From the cell containing the given text, extract its center point as [x, y] coordinate. 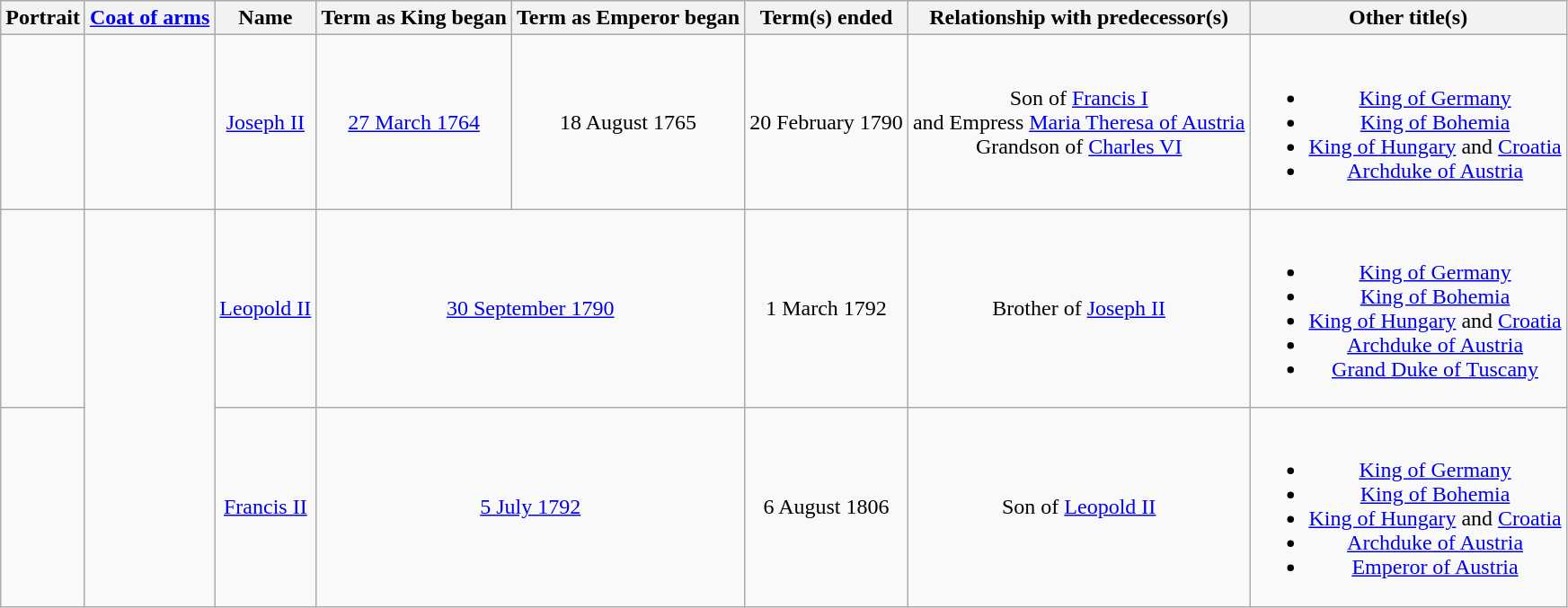
20 February 1790 [827, 122]
Relationship with predecessor(s) [1078, 18]
Son of Leopold II [1078, 507]
Term as Emperor began [627, 18]
Portrait [43, 18]
6 August 1806 [827, 507]
27 March 1764 [414, 122]
Term(s) ended [827, 18]
Francis II [266, 507]
Leopold II [266, 309]
5 July 1792 [530, 507]
Other title(s) [1408, 18]
30 September 1790 [530, 309]
King of GermanyKing of BohemiaKing of Hungary and CroatiaArchduke of AustriaGrand Duke of Tuscany [1408, 309]
Name [266, 18]
Son of Francis Iand Empress Maria Theresa of AustriaGrandson of Charles VI [1078, 122]
18 August 1765 [627, 122]
Coat of arms [149, 18]
Joseph II [266, 122]
1 March 1792 [827, 309]
Term as King began [414, 18]
King of GermanyKing of BohemiaKing of Hungary and CroatiaArchduke of AustriaEmperor of Austria [1408, 507]
King of GermanyKing of BohemiaKing of Hungary and CroatiaArchduke of Austria [1408, 122]
Brother of Joseph II [1078, 309]
